Identify which cell holds the provided text, then report its (x, y) central coordinate. 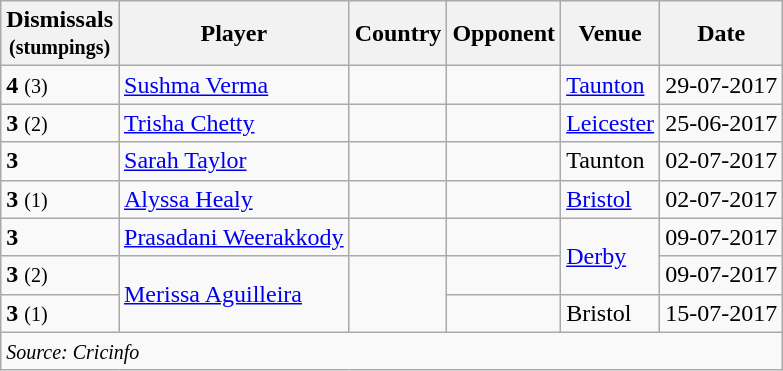
Merissa Aguilleira (234, 294)
15-07-2017 (722, 313)
Dismissals(stumpings) (60, 34)
Leicester (610, 123)
Sushma Verma (234, 85)
Prasadani Weerakkody (234, 237)
Venue (610, 34)
Derby (610, 256)
Sarah Taylor (234, 161)
29-07-2017 (722, 85)
4 (3) (60, 85)
Alyssa Healy (234, 199)
Date (722, 34)
Country (398, 34)
Trisha Chetty (234, 123)
25-06-2017 (722, 123)
Player (234, 34)
Opponent (504, 34)
Source: Cricinfo (392, 351)
